Capture the cell that displays the provided text and extract its (x, y) central coordinate. 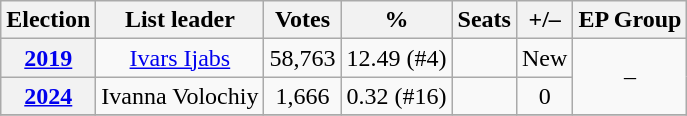
% (396, 20)
Election (48, 20)
1,666 (302, 96)
New (544, 58)
2019 (48, 58)
58,763 (302, 58)
2024 (48, 96)
Votes (302, 20)
Seats (484, 20)
0.32 (#16) (396, 96)
12.49 (#4) (396, 58)
– (630, 77)
List leader (180, 20)
Ivanna Volochiy (180, 96)
+/– (544, 20)
Ivars Ijabs (180, 58)
EP Group (630, 20)
0 (544, 96)
